Return the [X, Y] coordinate for the center point of the cell that contains the specified text.  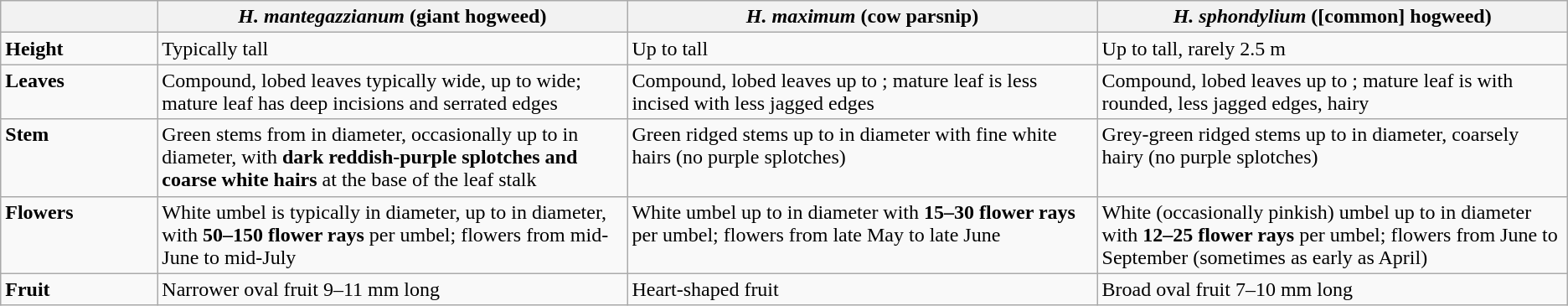
Compound, lobed leaves up to ; mature leaf is less incised with less jagged edges [863, 92]
H. sphondylium ([common] hogweed) [1332, 17]
Fruit [79, 289]
Leaves [79, 92]
White umbel is typically in diameter, up to in diameter, with 50–150 flower rays per umbel; flowers from mid-June to mid-July [392, 235]
Compound, lobed leaves typically wide, up to wide; mature leaf has deep incisions and serrated edges [392, 92]
Height [79, 49]
Up to tall [863, 49]
Narrower oval fruit 9–11 mm long [392, 289]
Heart-shaped fruit [863, 289]
Grey-green ridged stems up to in diameter, coarsely hairy (no purple splotches) [1332, 158]
White umbel up to in diameter with 15–30 flower rays per umbel; flowers from late May to late June [863, 235]
White (occasionally pinkish) umbel up to in diameter with 12–25 flower rays per umbel; flowers from June to September (sometimes as early as April) [1332, 235]
H. maximum (cow parsnip) [863, 17]
H. mantegazzianum (giant hogweed) [392, 17]
Typically tall [392, 49]
Stem [79, 158]
Broad oval fruit 7–10 mm long [1332, 289]
Compound, lobed leaves up to ; mature leaf is with rounded, less jagged edges, hairy [1332, 92]
Green stems from in diameter, occasionally up to in diameter, with dark reddish-purple splotches and coarse white hairs at the base of the leaf stalk [392, 158]
Up to tall, rarely 2.5 m [1332, 49]
Flowers [79, 235]
Green ridged stems up to in diameter with fine white hairs (no purple splotches) [863, 158]
